Extract the [x, y] coordinate from the center of the cell holding the provided text.  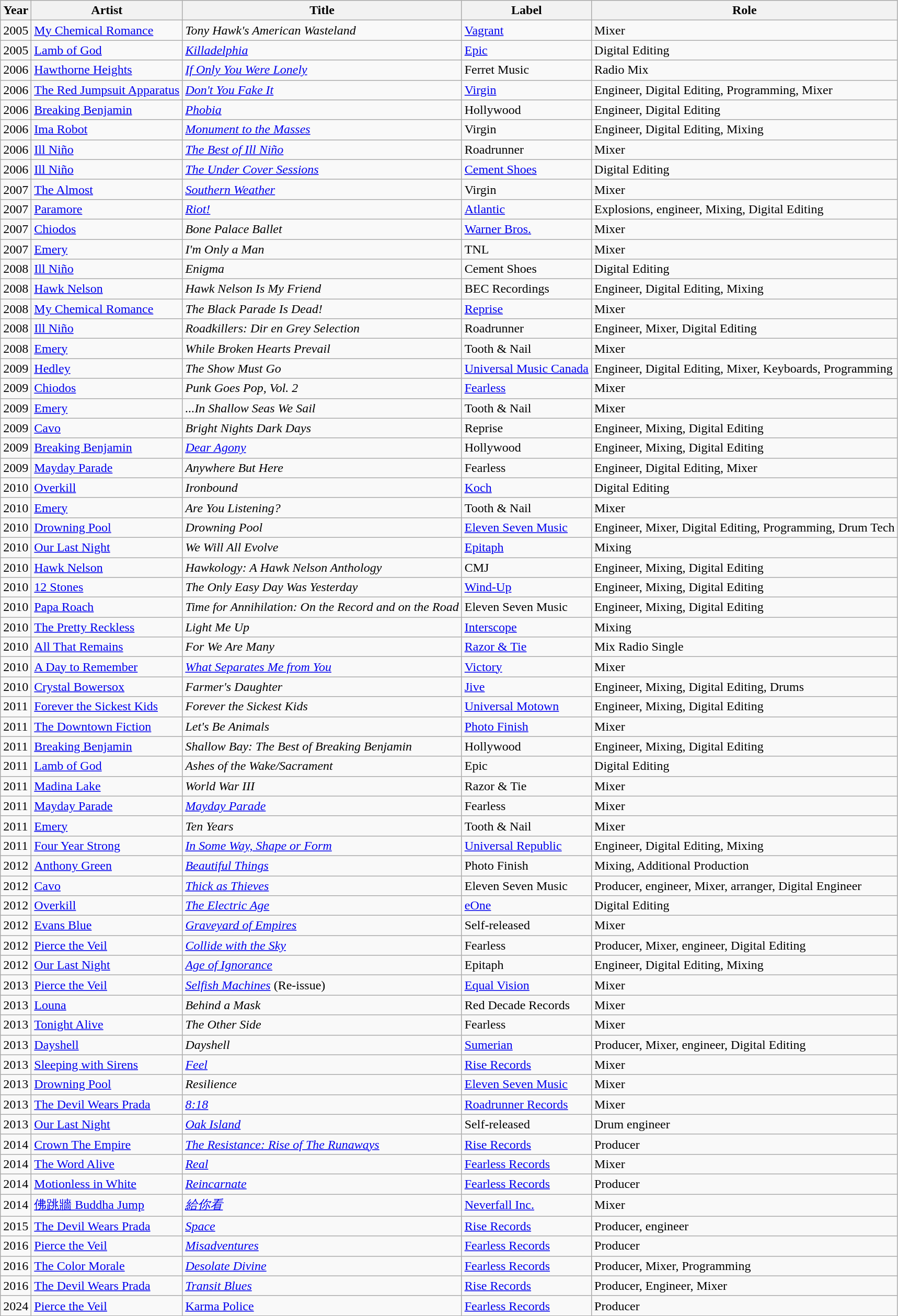
The Only Easy Day Was Yesterday [322, 587]
Don't You Fake It [322, 90]
Let's Be Animals [322, 726]
Shallow Bay: The Best of Breaking Benjamin [322, 746]
The Other Side [322, 1025]
Engineer, Digital Editing, Mixer, Keyboards, Programming [745, 368]
Tony Hawk's American Wasteland [322, 30]
CMJ [526, 567]
Explosions, engineer, Mixing, Digital Editing [745, 209]
Year [16, 10]
Role [745, 10]
What Separates Me from You [322, 667]
Evans Blue [107, 926]
Anywhere But Here [322, 468]
Sumerian [526, 1045]
Age of Ignorance [322, 965]
Roadrunner Records [526, 1104]
The Black Parade Is Dead! [322, 309]
Desolate Divine [322, 1266]
The Downtown Fiction [107, 726]
Ashes of the Wake/Sacrament [322, 766]
Resilience [322, 1084]
Producer, Mixer, Programming [745, 1266]
Farmer's Daughter [322, 687]
Red Decade Records [526, 1005]
Thick as Thieves [322, 886]
The Word Alive [107, 1164]
8:18 [322, 1104]
Hawthorne Heights [107, 70]
Light Me Up [322, 627]
We Will All Evolve [322, 547]
Engineer, Mixer, Digital Editing [745, 329]
給你看 [322, 1205]
Oak Island [322, 1124]
Atlantic [526, 209]
Madina Lake [107, 786]
Ironbound [322, 488]
The Almost [107, 189]
Ferret Music [526, 70]
Neverfall Inc. [526, 1205]
Drum engineer [745, 1124]
Artist [107, 10]
Engineer, Digital Editing, Programming, Mixer [745, 90]
Selfish Machines (Re-issue) [322, 985]
All That Remains [107, 647]
Engineer, Mixing, Digital Editing, Drums [745, 687]
Killadelphia [322, 50]
Beautiful Things [322, 865]
Paramore [107, 209]
Real [322, 1164]
The Best of Ill Niño [322, 149]
Graveyard of Empires [322, 926]
Bone Palace Ballet [322, 229]
Title [322, 10]
Engineer, Digital Editing, Mixer [745, 468]
Label [526, 10]
Tonight Alive [107, 1025]
A Day to Remember [107, 667]
Koch [526, 488]
Universal Republic [526, 846]
The Pretty Reckless [107, 627]
12 Stones [107, 587]
Riot! [322, 209]
I'm Only a Man [322, 249]
Hedley [107, 368]
Wind-Up [526, 587]
BEC Recordings [526, 289]
Producer, engineer [745, 1226]
Roadkillers: Dir en Grey Selection [322, 329]
Louna [107, 1005]
佛跳牆 Buddha Jump [107, 1205]
Hawkology: A Hawk Nelson Anthology [322, 567]
Time for Annihilation: On the Record and on the Road [322, 607]
While Broken Hearts Prevail [322, 349]
eOne [526, 906]
Bright Nights Dark Days [322, 428]
Behind a Mask [322, 1005]
Ima Robot [107, 130]
Interscope [526, 627]
Universal Music Canada [526, 368]
The Resistance: Rise of The Runaways [322, 1144]
The Red Jumpsuit Apparatus [107, 90]
Transit Blues [322, 1286]
Engineer, Mixer, Digital Editing, Programming, Drum Tech [745, 527]
For We Are Many [322, 647]
Producer, Engineer, Mixer [745, 1286]
Southern Weather [322, 189]
Feel [322, 1065]
Crystal Bowersox [107, 687]
Collide with the Sky [322, 945]
World War III [322, 786]
Space [322, 1226]
...In Shallow Seas We Sail [322, 408]
Vagrant [526, 30]
The Show Must Go [322, 368]
Warner Bros. [526, 229]
Anthony Green [107, 865]
2015 [16, 1226]
Engineer, Digital Editing [745, 110]
Jive [526, 687]
Four Year Strong [107, 846]
Universal Motown [526, 707]
Monument to the Masses [322, 130]
Mixing, Additional Production [745, 865]
Hawk Nelson Is My Friend [322, 289]
Sleeping with Sirens [107, 1065]
2024 [16, 1306]
The Under Cover Sessions [322, 169]
Producer, engineer, Mixer, arranger, Digital Engineer [745, 886]
Crown The Empire [107, 1144]
Misadventures [322, 1246]
Phobia [322, 110]
Motionless in White [107, 1184]
If Only You Were Lonely [322, 70]
Are You Listening? [322, 507]
The Color Morale [107, 1266]
Mix Radio Single [745, 647]
Radio Mix [745, 70]
Punk Goes Pop, Vol. 2 [322, 388]
Papa Roach [107, 607]
Karma Police [322, 1306]
TNL [526, 249]
Dear Agony [322, 448]
In Some Way, Shape or Form [322, 846]
Reincarnate [322, 1184]
Ten Years [322, 826]
Victory [526, 667]
Enigma [322, 269]
The Electric Age [322, 906]
Equal Vision [526, 985]
